Output the [X, Y] coordinate of the center of the cell containing the given text.  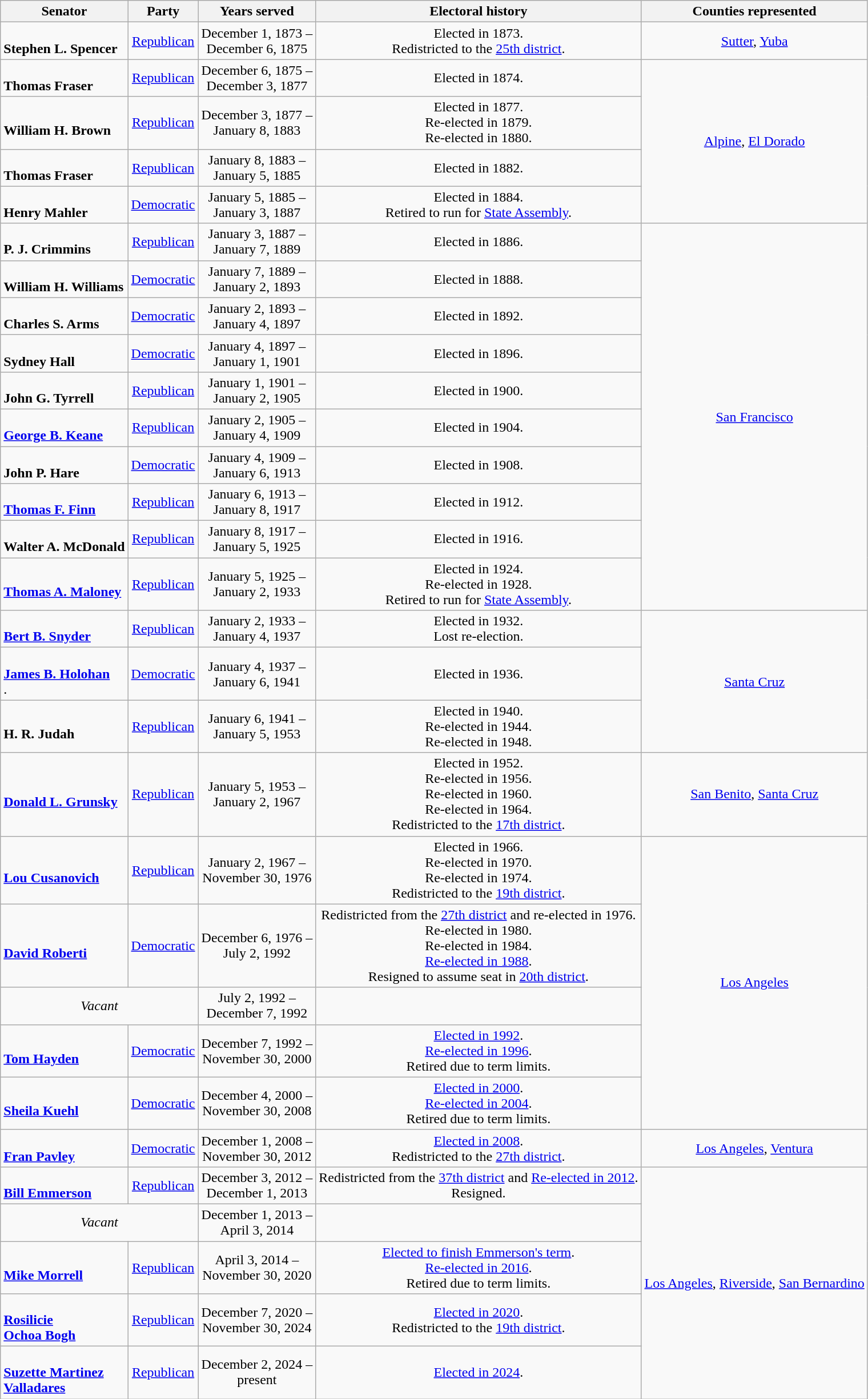
Electoral history [479, 11]
Elected in 1884. Retired to run for State Assembly. [479, 204]
December 2, 2024 – present [257, 1373]
Elected in 1892. [479, 316]
January 8, 1883 – January 5, 1885 [257, 168]
San Francisco [754, 417]
P. J. Crimmins [64, 242]
Redistricted from the 37th district and Re-elected in 2012. Resigned. [479, 1185]
Elected in 1886. [479, 242]
Elected in 1873. Redistricted to the 25th district. [479, 41]
April 3, 2014 – November 30, 2020 [257, 1268]
Sheila Kuehl [64, 1103]
Elected in 1936. [479, 674]
Elected in 1992. Re-elected in 1996. Retired due to term limits. [479, 1051]
Lou Cusanovich [64, 870]
January 5, 1925 – January 2, 1933 [257, 584]
Donald L. Grunsky [64, 794]
Los Angeles, Ventura [754, 1148]
January 7, 1889 – January 2, 1893 [257, 279]
Elected in 1904. [479, 427]
January 3, 1887 – January 7, 1889 [257, 242]
January 5, 1885 – January 3, 1887 [257, 204]
San Benito, Santa Cruz [754, 794]
Elected in 1916. [479, 539]
Thomas F. Finn [64, 502]
December 6, 1875 – December 3, 1877 [257, 78]
December 1, 2008 – November 30, 2012 [257, 1148]
January 5, 1953 – January 2, 1967 [257, 794]
George B. Keane [64, 427]
Elected in 2008. Redistricted to the 27th district. [479, 1148]
January 2, 1967 – November 30, 1976 [257, 870]
Suzette Martinez Valladares [64, 1373]
Elected in 1900. [479, 391]
Tom Hayden [64, 1051]
Elected in 2000. Re-elected in 2004. Retired due to term limits. [479, 1103]
Bill Emmerson [64, 1185]
December 4, 2000 – November 30, 2008 [257, 1103]
Elected in 1888. [479, 279]
Charles S. Arms [64, 316]
Counties represented [754, 11]
Elected in 1932. Lost re-election. [479, 629]
Walter A. McDonald [64, 539]
David Roberti [64, 946]
Los Angeles, Riverside, San Bernardino [754, 1283]
Santa Cruz [754, 682]
Elected in 1908. [479, 465]
December 6, 1976 – July 2, 1992 [257, 946]
December 1, 1873 – December 6, 1875 [257, 41]
December 3, 2012 – December 1, 2013 [257, 1185]
Elected in 1896. [479, 353]
January 2, 1933 – January 4, 1937 [257, 629]
Elected in 1874. [479, 78]
January 6, 1913 – January 8, 1917 [257, 502]
January 1, 1901 – January 2, 1905 [257, 391]
January 8, 1917 – January 5, 1925 [257, 539]
Senator [64, 11]
John P. Hare [64, 465]
Elected in 1952. Re-elected in 1956. Re-elected in 1960. Re-elected in 1964. Redistricted to the 17th district. [479, 794]
James B. Holohan. [64, 674]
December 1, 2013 – April 3, 2014 [257, 1222]
Stephen L. Spencer [64, 41]
H. R. Judah [64, 726]
Elected in 1966. Re-elected in 1970. Re-elected in 1974. Redistricted to the 19th district. [479, 870]
Elected in 1924. Re-elected in 1928. Retired to run for State Assembly. [479, 584]
William H. Williams [64, 279]
January 4, 1897 – January 1, 1901 [257, 353]
Elected in 1882. [479, 168]
Elected in 2024. [479, 1373]
July 2, 1992 – December 7, 1992 [257, 1006]
Henry Mahler [64, 204]
December 7, 2020 – November 30, 2024 [257, 1320]
Sydney Hall [64, 353]
Elected to finish Emmerson's term. Re-elected in 2016. Retired due to term limits. [479, 1268]
Years served [257, 11]
January 4, 1909 – January 6, 1913 [257, 465]
Fran Pavley [64, 1148]
Sutter, Yuba [754, 41]
December 3, 1877 – January 8, 1883 [257, 123]
John G. Tyrrell [64, 391]
January 2, 1893 – January 4, 1897 [257, 316]
Party [163, 11]
Los Angeles [754, 983]
Elected in 1940. Re-elected in 1944. Re-elected in 1948. [479, 726]
December 7, 1992 – November 30, 2000 [257, 1051]
Bert B. Snyder [64, 629]
Elected in 2020. Redistricted to the 19th district. [479, 1320]
January 2, 1905 – January 4, 1909 [257, 427]
Thomas A. Maloney [64, 584]
Elected in 1877. Re-elected in 1879. Re-elected in 1880. [479, 123]
Rosilicie Ochoa Bogh [64, 1320]
Alpine, El Dorado [754, 142]
January 4, 1937 – January 6, 1941 [257, 674]
Elected in 1912. [479, 502]
January 6, 1941 – January 5, 1953 [257, 726]
William H. Brown [64, 123]
Mike Morrell [64, 1268]
